Provide the (x, y) coordinate of the cell's center where the given text is located.  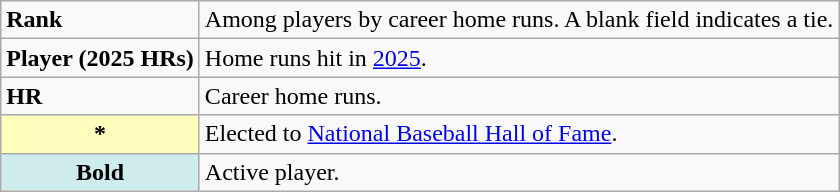
Bold (100, 172)
Rank (100, 20)
Home runs hit in 2025. (519, 58)
Active player. (519, 172)
Career home runs. (519, 96)
* (100, 134)
Among players by career home runs. A blank field indicates a tie. (519, 20)
HR (100, 96)
Elected to National Baseball Hall of Fame. (519, 134)
Player (2025 HRs) (100, 58)
